Capture the cell that displays the provided text and extract its (x, y) central coordinate. 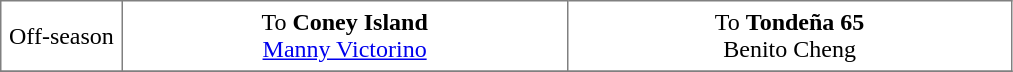
Off-season (62, 36)
To Tondeña 65Benito Cheng (790, 36)
To Coney IslandManny Victorino (344, 36)
